Capture the cell that displays the provided text and extract its [X, Y] central coordinate. 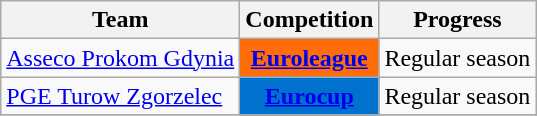
Progress [458, 20]
Asseco Prokom Gdynia [120, 58]
PGE Turow Zgorzelec [120, 96]
Eurocup [310, 96]
Euroleague [310, 58]
Competition [310, 20]
Team [120, 20]
